Extract the [x, y] coordinate from the center of the cell holding the provided text.  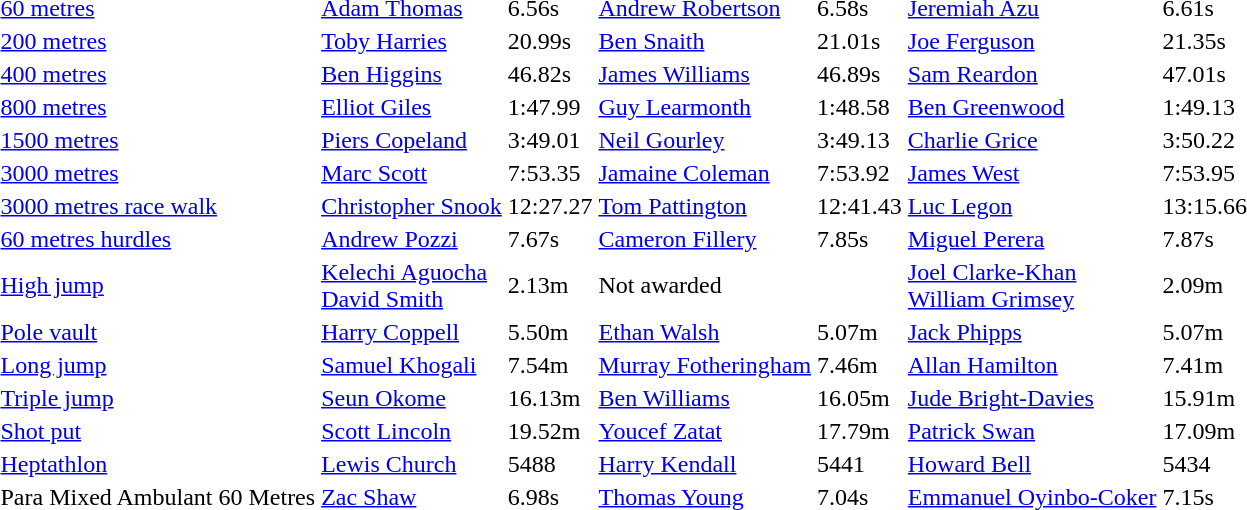
20.99s [550, 41]
Neil Gourley [705, 140]
Joe Ferguson [1032, 41]
1:47.99 [550, 107]
James West [1032, 173]
7.46m [860, 365]
Murray Fotheringham [705, 365]
Toby Harries [412, 41]
7:53.35 [550, 173]
Miguel Perera [1032, 239]
Ben Higgins [412, 74]
Jack Phipps [1032, 332]
2.13m [550, 286]
Luc Legon [1032, 206]
19.52m [550, 431]
Howard Bell [1032, 464]
3:49.13 [860, 140]
12:41.43 [860, 206]
Youcef Zatat [705, 431]
Ethan Walsh [705, 332]
17.79m [860, 431]
46.82s [550, 74]
Guy Learmonth [705, 107]
Elliot Giles [412, 107]
3:49.01 [550, 140]
5.07m [860, 332]
Samuel Khogali [412, 365]
12:27.27 [550, 206]
Ben Williams [705, 398]
5.50m [550, 332]
Harry Coppell [412, 332]
Andrew Pozzi [412, 239]
7.54m [550, 365]
Jamaine Coleman [705, 173]
Ben Greenwood [1032, 107]
1:48.58 [860, 107]
Ben Snaith [705, 41]
7.85s [860, 239]
Christopher Snook [412, 206]
Piers Copeland [412, 140]
Patrick Swan [1032, 431]
46.89s [860, 74]
Tom Pattington [705, 206]
21.01s [860, 41]
Harry Kendall [705, 464]
7:53.92 [860, 173]
16.05m [860, 398]
Seun Okome [412, 398]
Joel Clarke-Khan William Grimsey [1032, 286]
Lewis Church [412, 464]
Charlie Grice [1032, 140]
Scott Lincoln [412, 431]
Sam Reardon [1032, 74]
16.13m [550, 398]
5488 [550, 464]
5441 [860, 464]
James Williams [705, 74]
Allan Hamilton [1032, 365]
Marc Scott [412, 173]
Jude Bright-Davies [1032, 398]
Not awarded [750, 286]
Cameron Fillery [705, 239]
7.67s [550, 239]
Kelechi Aguocha David Smith [412, 286]
